Locate the cell with the specified text and output its (X, Y) center coordinate. 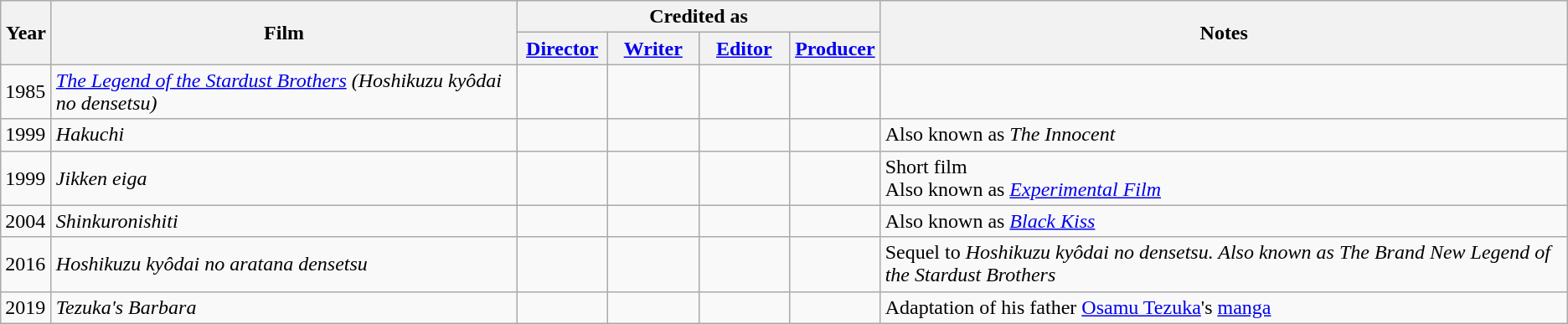
Also known as The Innocent (1224, 135)
Notes (1224, 33)
Adaptation of his father Osamu Tezuka's manga (1224, 307)
Year (27, 33)
2004 (27, 221)
Director (563, 49)
Shinkuronishiti (284, 221)
Film (284, 33)
Writer (653, 49)
Hakuchi (284, 135)
Sequel to Hoshikuzu kyôdai no densetsu. Also known as The Brand New Legend of the Stardust Brothers (1224, 265)
2019 (27, 307)
Tezuka's Barbara (284, 307)
Also known as Black Kiss (1224, 221)
1985 (27, 92)
2016 (27, 265)
Hoshikuzu kyôdai no aratana densetsu (284, 265)
Credited as (699, 17)
Jikken eiga (284, 177)
The Legend of the Stardust Brothers (Hoshikuzu kyôdai no densetsu) (284, 92)
Producer (836, 49)
Short filmAlso known as Experimental Film (1224, 177)
Editor (744, 49)
